Locate the cell with the specified text and output its (X, Y) center coordinate. 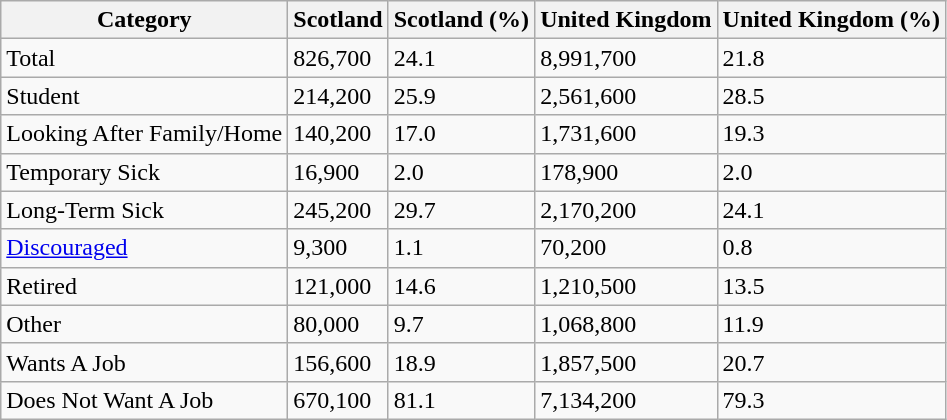
13.5 (831, 286)
178,900 (626, 172)
Scotland (338, 20)
1,210,500 (626, 286)
121,000 (338, 286)
16,900 (338, 172)
156,600 (338, 362)
17.0 (461, 134)
Category (144, 20)
0.8 (831, 248)
1.1 (461, 248)
Scotland (%) (461, 20)
2,170,200 (626, 210)
1,068,800 (626, 324)
18.9 (461, 362)
United Kingdom (626, 20)
21.8 (831, 58)
80,000 (338, 324)
81.1 (461, 400)
8,991,700 (626, 58)
United Kingdom (%) (831, 20)
2,561,600 (626, 96)
Other (144, 324)
28.5 (831, 96)
29.7 (461, 210)
1,857,500 (626, 362)
1,731,600 (626, 134)
Wants A Job (144, 362)
Discouraged (144, 248)
79.3 (831, 400)
Student (144, 96)
Looking After Family/Home (144, 134)
214,200 (338, 96)
245,200 (338, 210)
Temporary Sick (144, 172)
9,300 (338, 248)
20.7 (831, 362)
7,134,200 (626, 400)
9.7 (461, 324)
Long-Term Sick (144, 210)
Retired (144, 286)
Total (144, 58)
19.3 (831, 134)
11.9 (831, 324)
14.6 (461, 286)
670,100 (338, 400)
70,200 (626, 248)
Does Not Want A Job (144, 400)
140,200 (338, 134)
826,700 (338, 58)
25.9 (461, 96)
